Pinpoint the cell where the given text exists, returning its (x, y) midpoint coordinate. 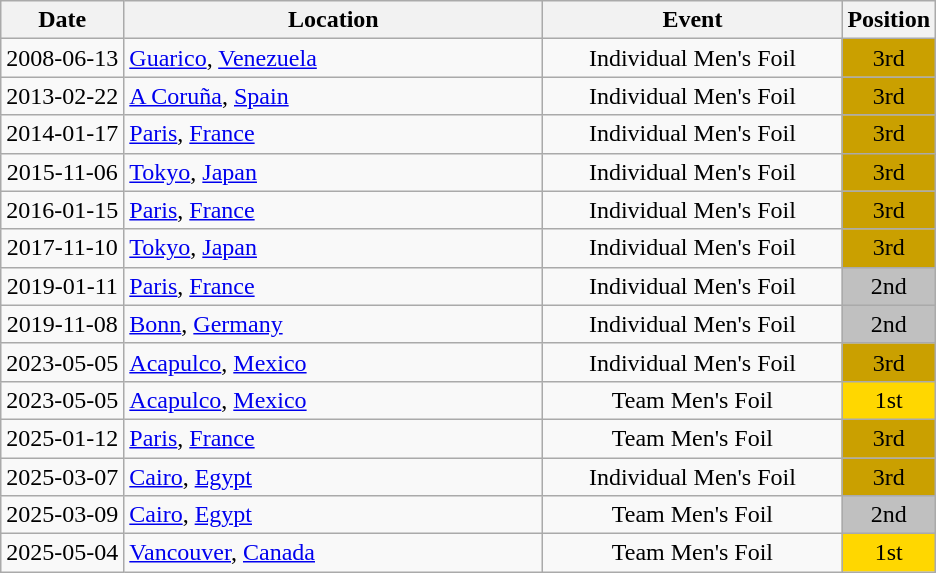
2014-01-17 (62, 134)
2025-03-07 (62, 477)
Position (889, 20)
Date (62, 20)
2025-01-12 (62, 438)
2015-11-06 (62, 172)
Guarico, Venezuela (334, 58)
Vancouver, Canada (334, 553)
Location (334, 20)
2019-11-08 (62, 324)
Event (692, 20)
2013-02-22 (62, 96)
2019-01-11 (62, 286)
Bonn, Germany (334, 324)
2008-06-13 (62, 58)
2017-11-10 (62, 248)
2025-03-09 (62, 515)
2016-01-15 (62, 210)
2025-05-04 (62, 553)
A Coruña, Spain (334, 96)
